Find where the given text appears and provide that cell's center as (x, y) coordinate. 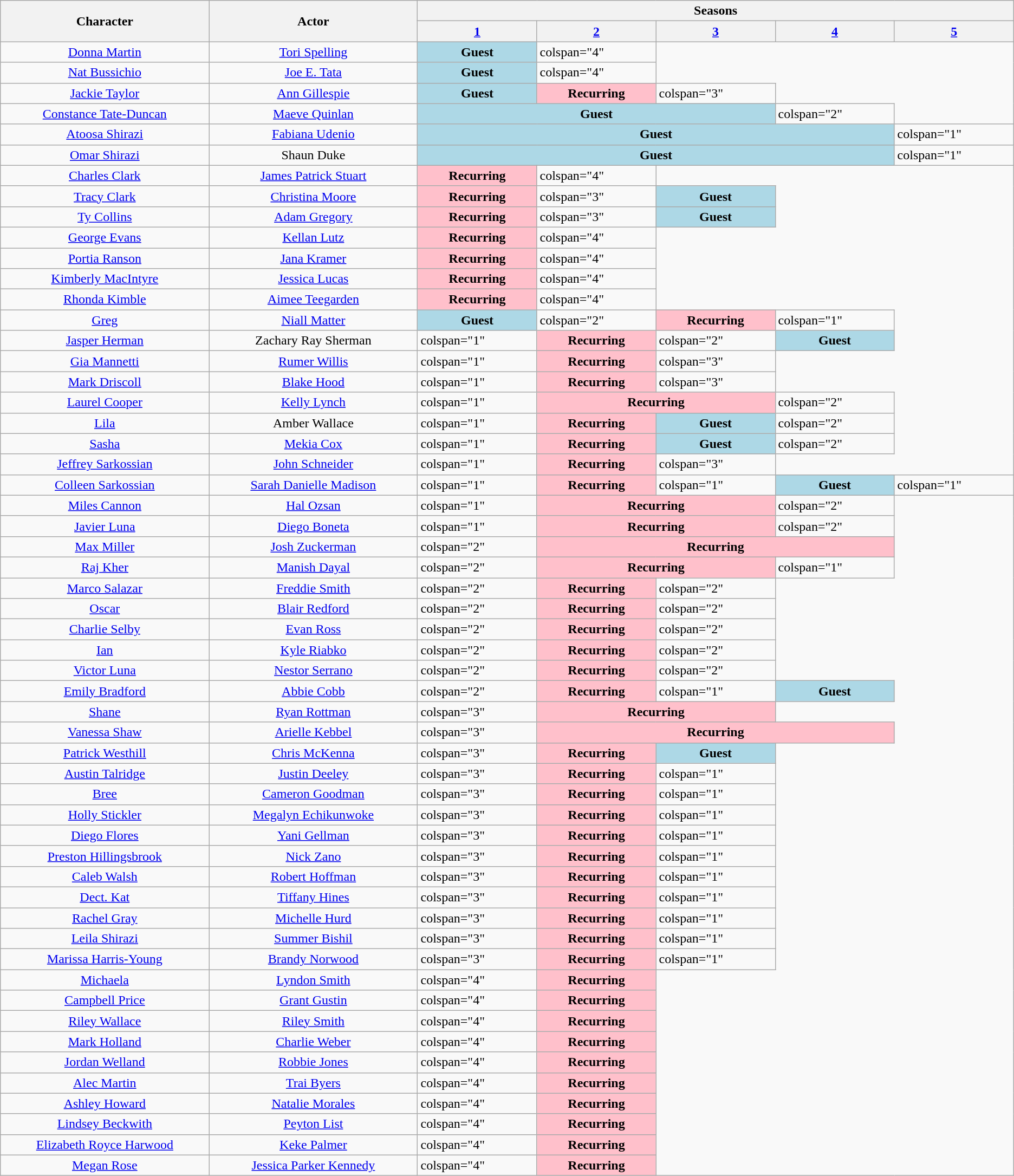
Diego Boneta (313, 526)
Austin Talridge (105, 774)
Shaun Duke (313, 155)
Michelle Hurd (313, 918)
George Evans (105, 237)
Oscar (105, 609)
4 (835, 31)
Nick Zano (313, 856)
Adam Gregory (313, 217)
Mark Holland (105, 1042)
Omar Shirazi (105, 155)
Charlie Weber (313, 1042)
Rhonda Kimble (105, 300)
Blair Redford (313, 609)
Cameron Goodman (313, 794)
Robbie Jones (313, 1062)
Christina Moore (313, 196)
Mekia Cox (313, 444)
Evan Ross (313, 629)
5 (954, 31)
Marco Salazar (105, 588)
Aimee Teegarden (313, 300)
Ann Gillespie (313, 93)
Keke Palmer (313, 1145)
Manish Dayal (313, 567)
Tracy Clark (105, 196)
Charlie Selby (105, 629)
Elizabeth Royce Harwood (105, 1145)
Grant Gustin (313, 1000)
Summer Bishil (313, 939)
Trai Byers (313, 1083)
Rachel Gray (105, 918)
Emily Bradford (105, 691)
Greg (105, 320)
Portia Ranson (105, 258)
Jackie Taylor (105, 93)
Vanessa Shaw (105, 732)
Brandy Norwood (313, 959)
Peyton List (313, 1124)
Josh Zuckerman (313, 547)
Zachary Ray Sherman (313, 341)
Kelly Lynch (313, 402)
Jana Kramer (313, 258)
Megan Rose (105, 1165)
Tori Spelling (313, 52)
Jessica Lucas (313, 279)
Leila Shirazi (105, 939)
Charles Clark (105, 176)
Marissa Harris-Young (105, 959)
Nat Bussichio (105, 73)
Lindsey Beckwith (105, 1124)
Justin Deeley (313, 774)
Bree (105, 794)
Dect. Kat (105, 897)
Freddie Smith (313, 588)
Lyndon Smith (313, 980)
Seasons (716, 11)
Niall Matter (313, 320)
3 (716, 31)
Shane (105, 712)
Jessica Parker Kennedy (313, 1165)
Jordan Welland (105, 1062)
Chris McKenna (313, 753)
Raj Kher (105, 567)
Campbell Price (105, 1000)
Victor Luna (105, 671)
Ian (105, 650)
Constance Tate-Duncan (105, 114)
Colleen Sarkossian (105, 485)
Megalyn Echikunwoke (313, 815)
Arielle Kebbel (313, 732)
Holly Stickler (105, 815)
Atoosa Shirazi (105, 134)
Natalie Morales (313, 1103)
Sarah Danielle Madison (313, 485)
Abbie Cobb (313, 691)
Nestor Serrano (313, 671)
Amber Wallace (313, 423)
Alec Martin (105, 1083)
Miles Cannon (105, 505)
James Patrick Stuart (313, 176)
Gia Mannetti (105, 361)
Donna Martin (105, 52)
Maeve Quinlan (313, 114)
Caleb Walsh (105, 876)
Mark Driscoll (105, 382)
1 (477, 31)
Diego Flores (105, 835)
Ty Collins (105, 217)
Michaela (105, 980)
Character (105, 21)
Actor (313, 21)
Javier Luna (105, 526)
Ashley Howard (105, 1103)
Jasper Herman (105, 341)
Ryan Rottman (313, 712)
Blake Hood (313, 382)
Robert Hoffman (313, 876)
Yani Gellman (313, 835)
Patrick Westhill (105, 753)
2 (596, 31)
Lila (105, 423)
Tiffany Hines (313, 897)
Hal Ozsan (313, 505)
Rumer Willis (313, 361)
John Schneider (313, 464)
Jeffrey Sarkossian (105, 464)
Riley Smith (313, 1021)
Kimberly MacIntyre (105, 279)
Joe E. Tata (313, 73)
Laurel Cooper (105, 402)
Max Miller (105, 547)
Kyle Riabko (313, 650)
Sasha (105, 444)
Fabiana Udenio (313, 134)
Kellan Lutz (313, 237)
Preston Hillingsbrook (105, 856)
Riley Wallace (105, 1021)
